Return the [x, y] coordinate for the center point of the cell that contains the specified text.  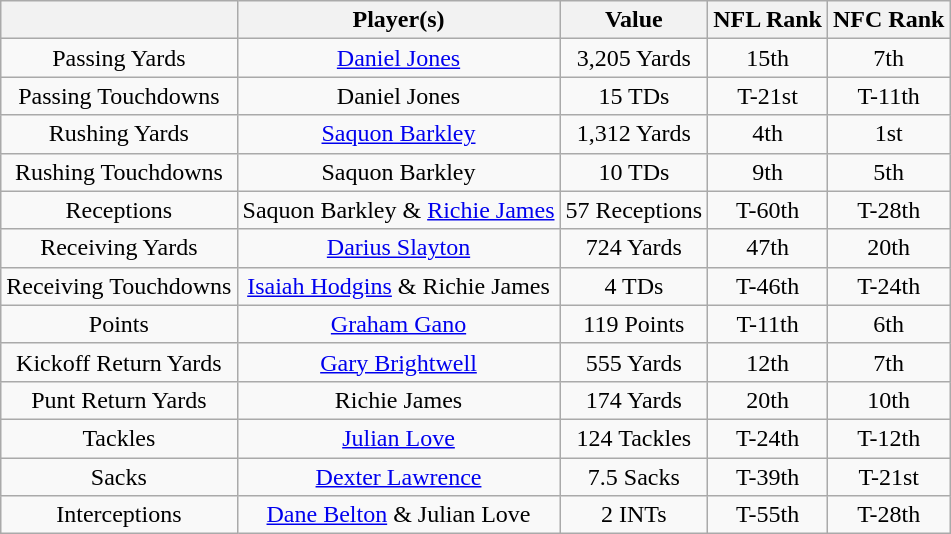
7.5 Sacks [634, 477]
Receiving Yards [119, 248]
T-12th [888, 438]
Dexter Lawrence [398, 477]
Kickoff Return Yards [119, 362]
Darius Slayton [398, 248]
15th [768, 58]
Graham Gano [398, 324]
3,205 Yards [634, 58]
724 Yards [634, 248]
T-39th [768, 477]
Richie James [398, 400]
Interceptions [119, 515]
Points [119, 324]
Sacks [119, 477]
1st [888, 134]
57 Receptions [634, 210]
Isaiah Hodgins & Richie James [398, 286]
12th [768, 362]
T-60th [768, 210]
Tackles [119, 438]
Gary Brightwell [398, 362]
5th [888, 172]
4th [768, 134]
119 Points [634, 324]
47th [768, 248]
Passing Yards [119, 58]
NFC Rank [888, 20]
Value [634, 20]
555 Yards [634, 362]
10th [888, 400]
Rushing Touchdowns [119, 172]
15 TDs [634, 96]
Receptions [119, 210]
Dane Belton & Julian Love [398, 515]
Saquon Barkley & Richie James [398, 210]
T-46th [768, 286]
124 Tackles [634, 438]
T-55th [768, 515]
174 Yards [634, 400]
6th [888, 324]
2 INTs [634, 515]
Player(s) [398, 20]
Receiving Touchdowns [119, 286]
1,312 Yards [634, 134]
4 TDs [634, 286]
10 TDs [634, 172]
9th [768, 172]
Julian Love [398, 438]
Passing Touchdowns [119, 96]
Punt Return Yards [119, 400]
NFL Rank [768, 20]
Rushing Yards [119, 134]
